Find where the given text appears and provide that cell's center as [x, y] coordinate. 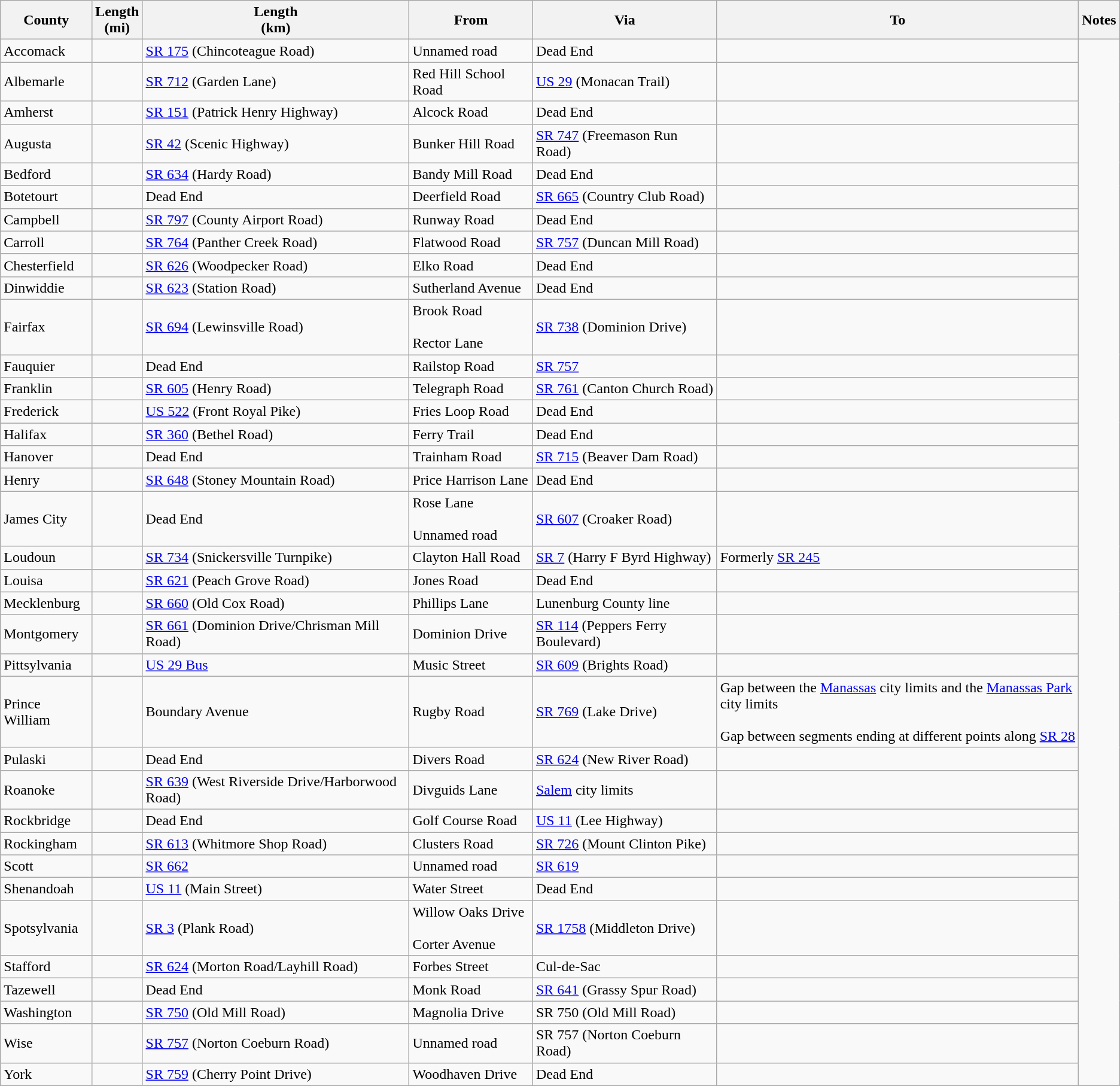
Divguids Lane [471, 790]
Monk Road [471, 990]
SR 619 [625, 866]
Loudoun [47, 558]
SR 42 (Scenic Highway) [276, 144]
Shenandoah [47, 889]
Carroll [47, 242]
SR 694 (Lewinsville Road) [276, 327]
Franklin [47, 389]
SR 7 (Harry F Byrd Highway) [625, 558]
SR 623 (Station Road) [276, 288]
Rockbridge [47, 820]
Amherst [47, 112]
Tazewell [47, 990]
Louisa [47, 580]
Campbell [47, 220]
SR 764 (Panther Creek Road) [276, 242]
Fries Loop Road [471, 412]
Music Street [471, 665]
James City [47, 519]
Gap between the Manassas city limits and the Manassas Park city limitsGap between segments ending at different points along SR 28 [897, 712]
SR 624 (New River Road) [625, 759]
County [47, 20]
SR 715 (Beaver Dam Road) [625, 457]
Water Street [471, 889]
Accomack [47, 51]
Cul-de-Sac [625, 967]
Dominion Drive [471, 634]
US 29 (Monacan Trail) [625, 81]
Prince William [47, 712]
Willow Oaks DriveCorter Avenue [471, 928]
Halifax [47, 434]
SR 624 (Morton Road/Layhill Road) [276, 967]
Rockingham [47, 843]
Mecklenburg [47, 603]
SR 797 (County Airport Road) [276, 220]
Divers Road [471, 759]
Golf Course Road [471, 820]
York [47, 1074]
Botetourt [47, 197]
Pulaski [47, 759]
Formerly SR 245 [897, 558]
Fauquier [47, 366]
Bandy Mill Road [471, 174]
Red Hill School Road [471, 81]
Scott [47, 866]
SR 605 (Henry Road) [276, 389]
SR 712 (Garden Lane) [276, 81]
To [897, 20]
Runway Road [471, 220]
SR 1758 (Middleton Drive) [625, 928]
Albemarle [47, 81]
Clayton Hall Road [471, 558]
US 522 (Front Royal Pike) [276, 412]
Telegraph Road [471, 389]
Rose LaneUnnamed road [471, 519]
Washington [47, 1012]
Chesterfield [47, 265]
Price Harrison Lane [471, 480]
From [471, 20]
Phillips Lane [471, 603]
Brook RoadRector Lane [471, 327]
Trainham Road [471, 457]
Alcock Road [471, 112]
Roanoke [47, 790]
Boundary Avenue [276, 712]
Woodhaven Drive [471, 1074]
Railstop Road [471, 366]
SR 759 (Cherry Point Drive) [276, 1074]
Spotsylvania [47, 928]
Frederick [47, 412]
Length(km) [276, 20]
SR 662 [276, 866]
Lunenburg County line [625, 603]
Dinwiddie [47, 288]
Pittsylvania [47, 665]
Flatwood Road [471, 242]
Rugby Road [471, 712]
SR 175 (Chincoteague Road) [276, 51]
US 29 Bus [276, 665]
SR 114 (Peppers Ferry Boulevard) [625, 634]
Length(mi) [117, 20]
Montgomery [47, 634]
SR 621 (Peach Grove Road) [276, 580]
Salem city limits [625, 790]
Forbes Street [471, 967]
Clusters Road [471, 843]
SR 3 (Plank Road) [276, 928]
Jones Road [471, 580]
Elko Road [471, 265]
US 11 (Main Street) [276, 889]
SR 738 (Dominion Drive) [625, 327]
SR 757 [625, 366]
SR 360 (Bethel Road) [276, 434]
SR 757 (Duncan Mill Road) [625, 242]
SR 151 (Patrick Henry Highway) [276, 112]
SR 648 (Stoney Mountain Road) [276, 480]
Fairfax [47, 327]
US 11 (Lee Highway) [625, 820]
SR 761 (Canton Church Road) [625, 389]
Bunker Hill Road [471, 144]
SR 626 (Woodpecker Road) [276, 265]
Magnolia Drive [471, 1012]
Hanover [47, 457]
SR 665 (Country Club Road) [625, 197]
Henry [47, 480]
Stafford [47, 967]
Ferry Trail [471, 434]
SR 639 (West Riverside Drive/Harborwood Road) [276, 790]
SR 607 (Croaker Road) [625, 519]
SR 609 (Brights Road) [625, 665]
SR 726 (Mount Clinton Pike) [625, 843]
SR 634 (Hardy Road) [276, 174]
SR 769 (Lake Drive) [625, 712]
Wise [47, 1044]
Augusta [47, 144]
Sutherland Avenue [471, 288]
SR 734 (Snickersville Turnpike) [276, 558]
Bedford [47, 174]
SR 641 (Grassy Spur Road) [625, 990]
SR 661 (Dominion Drive/Chrisman Mill Road) [276, 634]
SR 660 (Old Cox Road) [276, 603]
Notes [1099, 20]
Via [625, 20]
Deerfield Road [471, 197]
SR 613 (Whitmore Shop Road) [276, 843]
SR 747 (Freemason Run Road) [625, 144]
